Locate the cell with the specified text and output its (X, Y) center coordinate. 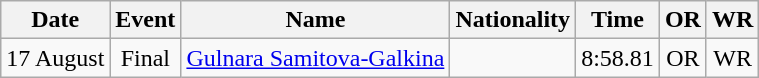
Nationality (513, 20)
Gulnara Samitova-Galkina (316, 58)
8:58.81 (618, 58)
Date (56, 20)
Final (146, 58)
Name (316, 20)
Event (146, 20)
Time (618, 20)
17 August (56, 58)
